Scan for the cell matching the given text and deliver its [x, y] coordinate at center. 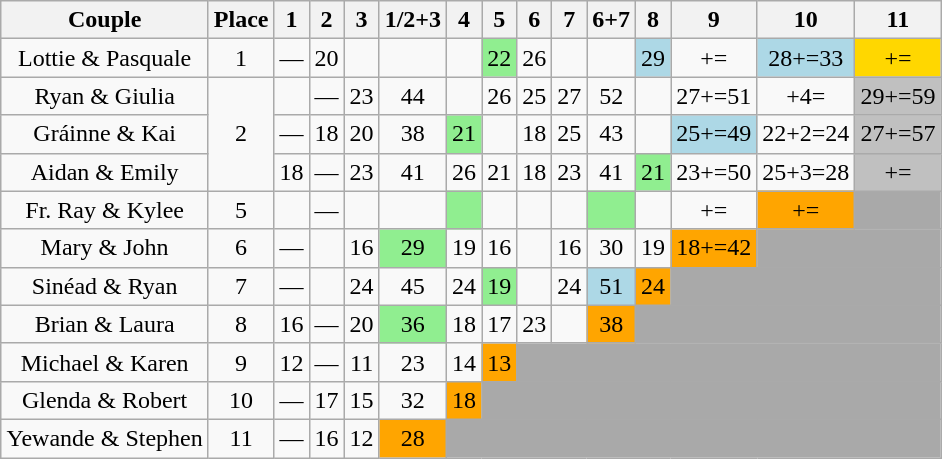
27+=51 [714, 96]
6+7 [612, 20]
4 [464, 20]
23+=50 [714, 172]
43 [612, 134]
15 [362, 400]
25+3=28 [806, 172]
22 [500, 58]
Brian & Laura [104, 324]
45 [412, 286]
29+=59 [898, 96]
18+=42 [714, 248]
Fr. Ray & Kylee [104, 210]
Sinéad & Ryan [104, 286]
Yewande & Stephen [104, 438]
28 [412, 438]
Gráinne & Kai [104, 134]
Lottie & Pasquale [104, 58]
Glenda & Robert [104, 400]
13 [500, 362]
Couple [104, 20]
14 [464, 362]
Michael & Karen [104, 362]
Aidan & Emily [104, 172]
Mary & John [104, 248]
3 [362, 20]
27 [570, 96]
44 [412, 96]
25+=49 [714, 134]
Place [241, 20]
30 [612, 248]
1/2+3 [412, 20]
27+=57 [898, 134]
52 [612, 96]
Ryan & Giulia [104, 96]
+4= [806, 96]
28+=33 [806, 58]
36 [412, 324]
51 [612, 286]
22+2=24 [806, 134]
32 [412, 400]
